Output the (X, Y) coordinate of the center of the cell containing the given text.  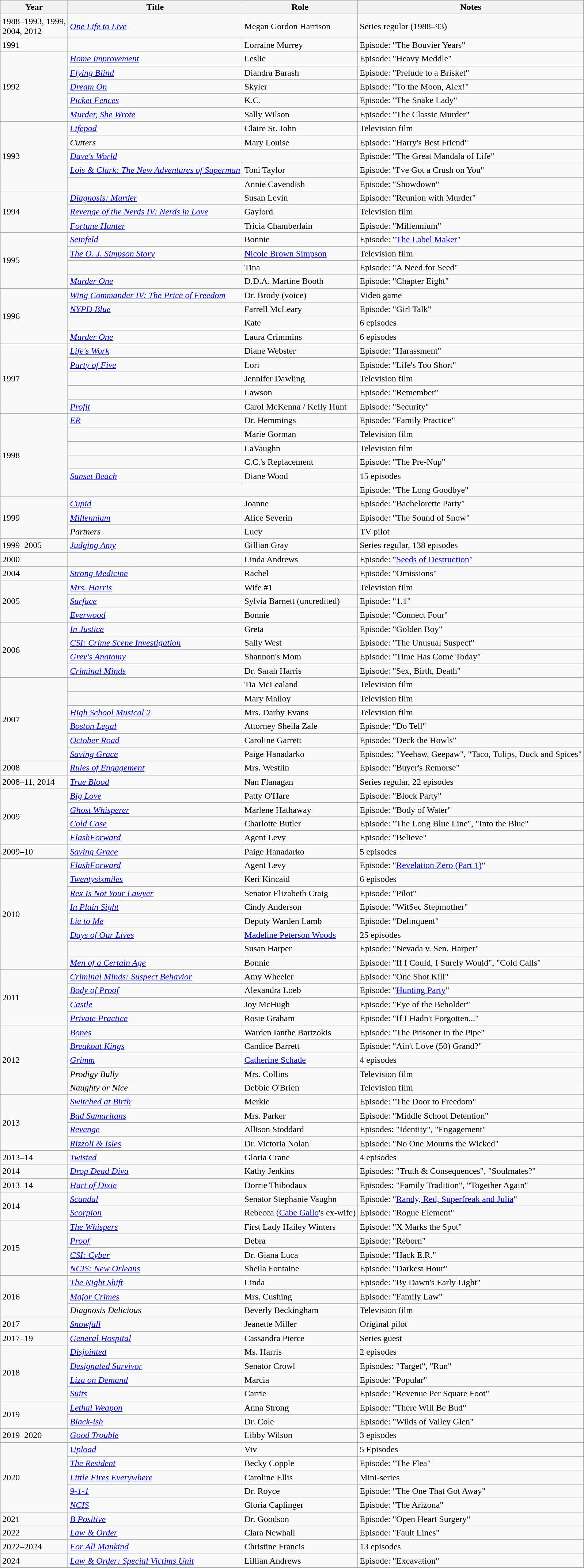
1996 (34, 316)
Episode: "No One Mourns the Wicked" (471, 1143)
Law & Order: Special Victims Unit (155, 1561)
Ghost Whisperer (155, 810)
Mary Louise (300, 142)
Diane Wood (300, 476)
Deputy Warden Lamb (300, 921)
The Resident (155, 1463)
Greta (300, 629)
Episode: "Rogue Element" (471, 1213)
Debbie O'Brien (300, 1088)
Rebecca (Cabe Gallo's ex-wife) (300, 1213)
Episode: "Sex, Birth, Death" (471, 671)
2017 (34, 1324)
Mary Malloy (300, 699)
2 episodes (471, 1352)
Merkie (300, 1102)
Series guest (471, 1338)
Diandra Barash (300, 73)
Dr. Cole (300, 1422)
Episode: "Showdown" (471, 184)
Surface (155, 601)
2000 (34, 559)
Episode: "Seeds of Destruction" (471, 559)
Episode: "Revenue Per Square Foot" (471, 1394)
Episode: "The Snake Lady" (471, 100)
Episode: "The Pre-Nup" (471, 462)
Claire St. John (300, 128)
Title (155, 7)
2011 (34, 997)
In Justice (155, 629)
Sylvia Barnett (uncredited) (300, 601)
3 episodes (471, 1435)
Jennifer Dawling (300, 378)
Allison Stoddard (300, 1130)
Episode: "The Long Blue Line", "Into the Blue" (471, 823)
Law & Order (155, 1533)
Criminal Minds: Suspect Behavior (155, 977)
Designated Survivor (155, 1366)
2010 (34, 914)
Charlotte Butler (300, 823)
Alice Severin (300, 518)
Episode: "Bachelorette Party" (471, 504)
Becky Copple (300, 1463)
Debra (300, 1241)
Bad Samaritans (155, 1116)
Sheila Fontaine (300, 1268)
Clara Newhall (300, 1533)
5 Episodes (471, 1449)
Episode: "The Long Goodbye" (471, 490)
Dr. Goodson (300, 1519)
Jeanette Miller (300, 1324)
Episode: "Family Law" (471, 1297)
Snowfall (155, 1324)
Big Love (155, 796)
Mrs. Parker (300, 1116)
5 episodes (471, 852)
Party of Five (155, 365)
Episode: "Middle School Detention" (471, 1116)
One Life to Live (155, 26)
Marcia (300, 1380)
Episode: "Excavation" (471, 1561)
Black-ish (155, 1422)
9-1-1 (155, 1491)
Episode: "By Dawn's Early Light" (471, 1282)
Judging Amy (155, 545)
Profit (155, 407)
Ms. Harris (300, 1352)
1992 (34, 87)
Private Practice (155, 1018)
1999–2005 (34, 545)
2013 (34, 1123)
Megan Gordon Harrison (300, 26)
15 episodes (471, 476)
Leslie (300, 59)
Tina (300, 267)
Episode: "Popular" (471, 1380)
1993 (34, 156)
Cindy Anderson (300, 907)
Episode: "Golden Boy" (471, 629)
Episode: "One Shot Kill" (471, 977)
Rules of Engagement (155, 768)
1994 (34, 212)
Anna Strong (300, 1408)
Episode: "WitSec Stepmother" (471, 907)
Carol McKenna / Kelly Hunt (300, 407)
Episode: "Open Heart Surgery" (471, 1519)
Series regular, 138 episodes (471, 545)
Episode: "Harassment" (471, 351)
Susan Harper (300, 949)
Episode: "There Will Be Bud" (471, 1408)
True Blood (155, 782)
Bones (155, 1032)
Lifepod (155, 128)
Body of Proof (155, 990)
2006 (34, 650)
NCIS (155, 1505)
Shannon's Mom (300, 657)
Dr. Victoria Nolan (300, 1143)
Episodes: "Yeehaw, Geepaw", "Taco, Tulips, Duck and Spices" (471, 754)
Twisted (155, 1157)
Gloria Caplinger (300, 1505)
2008–11, 2014 (34, 782)
Picket Fences (155, 100)
Naughty or Nice (155, 1088)
Revenge (155, 1130)
2019–2020 (34, 1435)
Home Improvement (155, 59)
Episode: "Family Practice" (471, 420)
Gloria Crane (300, 1157)
Strong Medicine (155, 573)
Dr. Giana Luca (300, 1255)
1988–1993, 1999,2004, 2012 (34, 26)
Diane Webster (300, 351)
Gillian Gray (300, 545)
Kathy Jenkins (300, 1171)
Lois & Clark: The New Adventures of Superman (155, 170)
Linda Andrews (300, 559)
Episode: "Eye of the Beholder" (471, 1004)
Rizzoli & Isles (155, 1143)
2008 (34, 768)
Episode: "Chapter Eight" (471, 281)
Caroline Garrett (300, 740)
CSI: Crime Scene Investigation (155, 643)
Caroline Ellis (300, 1477)
Libby Wilson (300, 1435)
Viv (300, 1449)
Patty O'Hare (300, 796)
Rosie Graham (300, 1018)
Cassandra Pierce (300, 1338)
Episode: "Omissions" (471, 573)
Revenge of the Nerds IV: Nerds in Love (155, 212)
Mini-series (471, 1477)
Disjointed (155, 1352)
Castle (155, 1004)
Episode: "Hack E.R." (471, 1255)
Keri Kincaid (300, 879)
Dave's World (155, 156)
LaVaughn (300, 448)
Diagnosis Delicious (155, 1310)
Episode: "Hunting Party" (471, 990)
Episodes: "Truth & Consequences", "Soulmates?" (471, 1171)
2019 (34, 1415)
Episode: "Body of Water" (471, 810)
Sally West (300, 643)
Role (300, 7)
1997 (34, 378)
Nicole Brown Simpson (300, 254)
Episode: "The Unusual Suspect" (471, 643)
Episode: "Nevada v. Sen. Harper" (471, 949)
Episode: "Prelude to a Brisket" (471, 73)
Video game (471, 295)
Skyler (300, 87)
Episode: "Ain't Love (50) Grand?" (471, 1046)
Episode: "The One That Got Away" (471, 1491)
1998 (34, 455)
13 episodes (471, 1547)
2012 (34, 1060)
C.C.'s Replacement (300, 462)
2018 (34, 1373)
Beverly Beckingham (300, 1310)
Tia McLealand (300, 685)
Diagnosis: Murder (155, 198)
2020 (34, 1477)
Rachel (300, 573)
Gaylord (300, 212)
High School Musical 2 (155, 712)
Episodes: "Family Tradition", "Together Again" (471, 1185)
Dr. Sarah Harris (300, 671)
Criminal Minds (155, 671)
Alexandra Loeb (300, 990)
D.D.A. Martine Booth (300, 281)
Joy McHugh (300, 1004)
B Positive (155, 1519)
Partners (155, 532)
The Whispers (155, 1227)
Liza on Demand (155, 1380)
Episode: "The Sound of Snow" (471, 518)
Lucy (300, 532)
Episodes: "Target", "Run" (471, 1366)
Episode: "The Bouvier Years" (471, 45)
Episodes: "Identity", "Engagement" (471, 1130)
Fortune Hunter (155, 226)
Senator Elizabeth Craig (300, 893)
Episode: "If I Could, I Surely Would", "Cold Calls" (471, 963)
Mrs. Darby Evans (300, 712)
For All Mankind (155, 1547)
Episode: "Connect Four" (471, 615)
Days of Our Lives (155, 935)
Cold Case (155, 823)
2009 (34, 817)
Scandal (155, 1199)
Upload (155, 1449)
Attorney Sheila Zale (300, 726)
Men of a Certain Age (155, 963)
Senator Crowl (300, 1366)
Linda (300, 1282)
Episode: "Buyer's Remorse" (471, 768)
Lillian Andrews (300, 1561)
The O. J. Simpson Story (155, 254)
Carrie (300, 1394)
2024 (34, 1561)
Farrell McLeary (300, 309)
Episode: "The Great Mandala of Life" (471, 156)
Episode: "Heavy Meddle" (471, 59)
Episode: "Life's Too Short" (471, 365)
Candice Barrett (300, 1046)
Episode: "Time Has Come Today" (471, 657)
Episode: "The Classic Murder" (471, 114)
Everwood (155, 615)
Episode: "I've Got a Crush on You" (471, 170)
2009–10 (34, 852)
Dream On (155, 87)
Drop Dead Diva (155, 1171)
Episode: "Revelation Zero (Part 1)" (471, 865)
ER (155, 420)
Grey's Anatomy (155, 657)
CSI: Cyber (155, 1255)
Toni Taylor (300, 170)
Episode: "To the Moon, Alex!" (471, 87)
Episode: "If I Hadn't Forgotten..." (471, 1018)
2004 (34, 573)
Wife #1 (300, 587)
Switched at Birth (155, 1102)
Catherine Schade (300, 1060)
Dr. Royce (300, 1491)
Episode: "The Label Maker" (471, 240)
Episode: "Believe" (471, 837)
Lori (300, 365)
Episode: "Harry's Best Friend" (471, 142)
Madeline Peterson Woods (300, 935)
25 episodes (471, 935)
Boston Legal (155, 726)
Year (34, 7)
Mrs. Westlin (300, 768)
Joanne (300, 504)
Episode: "Deck the Howls" (471, 740)
1999 (34, 518)
Mrs. Collins (300, 1074)
Breakout Kings (155, 1046)
Marie Gorman (300, 434)
Episode: "Pilot" (471, 893)
1991 (34, 45)
Little Fires Everywhere (155, 1477)
Laura Crimmins (300, 337)
Lie to Me (155, 921)
Episode: "Darkest Hour" (471, 1268)
Lethal Weapon (155, 1408)
Lawson (300, 392)
Sally Wilson (300, 114)
Episode: "X Marks the Spot" (471, 1227)
General Hospital (155, 1338)
Major Crimes (155, 1297)
Flying Blind (155, 73)
K.C. (300, 100)
First Lady Hailey Winters (300, 1227)
In Plain Sight (155, 907)
Sunset Beach (155, 476)
Episode: "The Door to Freedom" (471, 1102)
2022 (34, 1533)
Episode: "The Flea" (471, 1463)
2017–19 (34, 1338)
Rex Is Not Your Lawyer (155, 893)
Prodigy Bully (155, 1074)
Nan Flanagan (300, 782)
Millennium (155, 518)
Dr. Brody (voice) (300, 295)
Dr. Hemmings (300, 420)
Episode: "Randy, Red, Superfreak and Julia" (471, 1199)
Christine Francis (300, 1547)
Good Trouble (155, 1435)
2015 (34, 1248)
Episode: "Remember" (471, 392)
Proof (155, 1241)
NYPD Blue (155, 309)
Murder, She Wrote (155, 114)
NCIS: New Orleans (155, 1268)
October Road (155, 740)
Episode: "Reunion with Murder" (471, 198)
Cupid (155, 504)
Original pilot (471, 1324)
Suits (155, 1394)
Wing Commander IV: The Price of Freedom (155, 295)
Marlene Hathaway (300, 810)
The Night Shift (155, 1282)
Episode: "Security" (471, 407)
TV pilot (471, 532)
2021 (34, 1519)
Tricia Chamberlain (300, 226)
Mrs. Cushing (300, 1297)
Episode: "Delinquent" (471, 921)
Mrs. Harris (155, 587)
Episode: "Fault Lines" (471, 1533)
Episode: "The Arizona" (471, 1505)
Lorraine Murrey (300, 45)
Amy Wheeler (300, 977)
Episode: "A Need for Seed" (471, 267)
Hart of Dixie (155, 1185)
2005 (34, 601)
Series regular, 22 episodes (471, 782)
Susan Levin (300, 198)
Grimm (155, 1060)
Episode: "1.1" (471, 601)
Episode: "Reborn" (471, 1241)
2016 (34, 1296)
Seinfeld (155, 240)
1995 (34, 260)
Dorrie Thibodaux (300, 1185)
Series regular (1988–93) (471, 26)
Episode: "The Prisoner in the Pipe" (471, 1032)
2022–2024 (34, 1547)
Annie Cavendish (300, 184)
2007 (34, 719)
Kate (300, 323)
Twentysixmiles (155, 879)
Episode: "Block Party" (471, 796)
Cutters (155, 142)
Episode: "Do Tell" (471, 726)
Episode: "Millennium" (471, 226)
Episode: "Girl Talk" (471, 309)
Notes (471, 7)
Episode: "Wilds of Valley Glen" (471, 1422)
Senator Stephanie Vaughn (300, 1199)
Life's Work (155, 351)
Scorpion (155, 1213)
Warden Ianthe Bartzokis (300, 1032)
